Provide the (X, Y) coordinate of the cell's center where the given text is located.  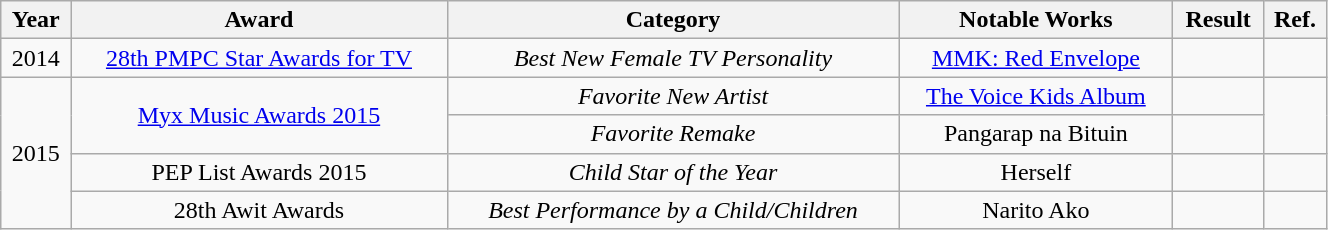
Favorite Remake (673, 134)
Notable Works (1036, 20)
Favorite New Artist (673, 96)
Myx Music Awards 2015 (259, 115)
2014 (36, 58)
Category (673, 20)
MMK: Red Envelope (1036, 58)
Narito Ako (1036, 210)
PEP List Awards 2015 (259, 172)
Best Performance by a Child/Children (673, 210)
28th Awit Awards (259, 210)
The Voice Kids Album (1036, 96)
Result (1218, 20)
2015 (36, 153)
Year (36, 20)
Herself (1036, 172)
Best New Female TV Personality (673, 58)
Pangarap na Bituin (1036, 134)
Award (259, 20)
Child Star of the Year (673, 172)
Ref. (1294, 20)
28th PMPC Star Awards for TV (259, 58)
